Provide the (x, y) coordinate of the cell's center where the given text is located.  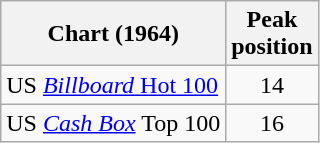
US Cash Box Top 100 (114, 123)
Chart (1964) (114, 34)
14 (272, 85)
16 (272, 123)
Peakposition (272, 34)
US Billboard Hot 100 (114, 85)
